Return (x, y) of the center of cell containing provided text 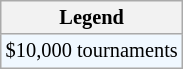
$10,000 tournaments (92, 51)
Legend (92, 17)
